Return [x, y] of the center of cell containing provided text 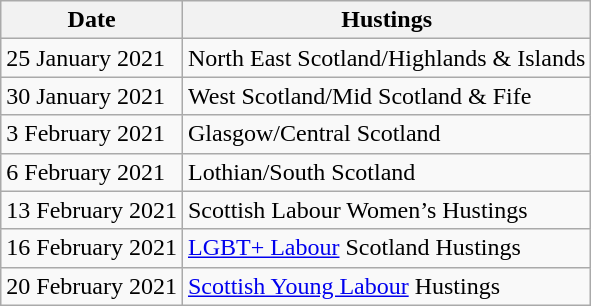
Glasgow/Central Scotland [386, 134]
LGBT+ Labour Scotland Hustings [386, 248]
30 January 2021 [92, 96]
Lothian/South Scotland [386, 172]
20 February 2021 [92, 286]
North East Scotland/Highlands & Islands [386, 58]
Date [92, 20]
25 January 2021 [92, 58]
3 February 2021 [92, 134]
6 February 2021 [92, 172]
Scottish Young Labour Hustings [386, 286]
Scottish Labour Women’s Hustings [386, 210]
16 February 2021 [92, 248]
13 February 2021 [92, 210]
Hustings [386, 20]
West Scotland/Mid Scotland & Fife [386, 96]
